From the cell containing the given text, extract its center point as [x, y] coordinate. 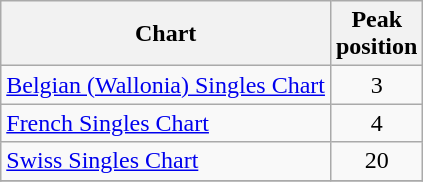
Peakposition [376, 34]
French Singles Chart [166, 123]
Swiss Singles Chart [166, 161]
Chart [166, 34]
Belgian (Wallonia) Singles Chart [166, 85]
3 [376, 85]
20 [376, 161]
4 [376, 123]
